Locate the cell with the specified text and output its [x, y] center coordinate. 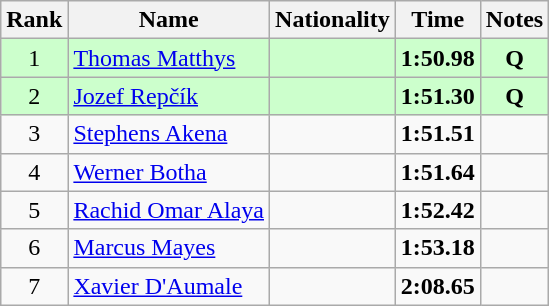
7 [34, 286]
1:51.64 [438, 172]
Name [169, 20]
1 [34, 58]
Rank [34, 20]
1:52.42 [438, 210]
4 [34, 172]
Time [438, 20]
1:51.51 [438, 134]
1:53.18 [438, 248]
2:08.65 [438, 286]
Werner Botha [169, 172]
1:50.98 [438, 58]
1:51.30 [438, 96]
Thomas Matthys [169, 58]
Xavier D'Aumale [169, 286]
2 [34, 96]
Stephens Akena [169, 134]
Notes [514, 20]
Nationality [333, 20]
Jozef Repčík [169, 96]
3 [34, 134]
Marcus Mayes [169, 248]
5 [34, 210]
Rachid Omar Alaya [169, 210]
6 [34, 248]
